Identify which cell holds the provided text, then report its [x, y] central coordinate. 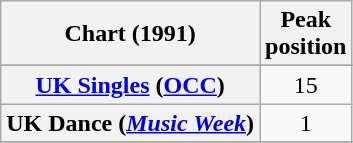
Chart (1991) [130, 34]
UK Singles (OCC) [130, 85]
1 [306, 123]
15 [306, 85]
UK Dance (Music Week) [130, 123]
Peakposition [306, 34]
